From the cell containing the given text, extract its center point as (X, Y) coordinate. 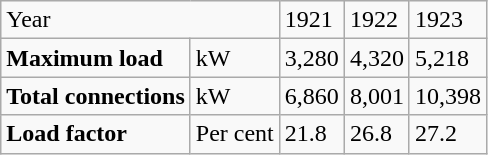
Year (140, 20)
Total connections (96, 96)
1922 (376, 20)
26.8 (376, 134)
5,218 (448, 58)
21.8 (312, 134)
Maximum load (96, 58)
6,860 (312, 96)
10,398 (448, 96)
1923 (448, 20)
8,001 (376, 96)
27.2 (448, 134)
1921 (312, 20)
4,320 (376, 58)
3,280 (312, 58)
Per cent (234, 134)
Load factor (96, 134)
